Output the [x, y] coordinate of the center of the cell containing the given text.  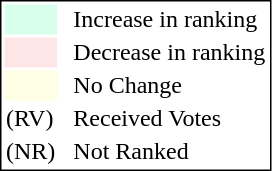
No Change [170, 85]
Decrease in ranking [170, 53]
Not Ranked [170, 151]
Increase in ranking [170, 19]
Received Votes [170, 119]
(RV) [30, 119]
(NR) [30, 151]
